Pinpoint the cell where the given text exists, returning its (X, Y) midpoint coordinate. 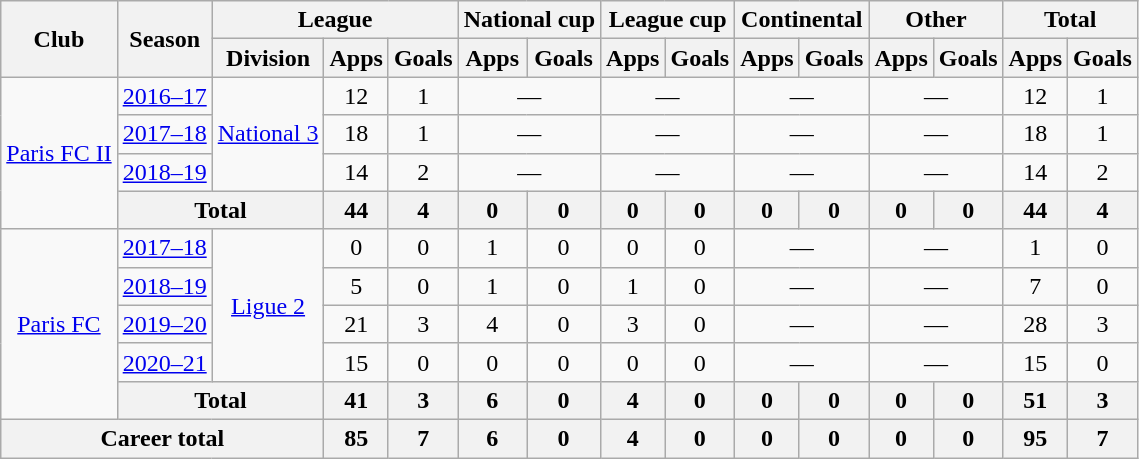
28 (1035, 324)
Paris FC (59, 324)
41 (356, 400)
League cup (668, 20)
National cup (529, 20)
2016–17 (164, 96)
21 (356, 324)
2019–20 (164, 324)
Club (59, 39)
95 (1035, 438)
League (335, 20)
Career total (162, 438)
Division (268, 58)
Season (164, 39)
Other (936, 20)
Paris FC II (59, 153)
2020–21 (164, 362)
5 (356, 286)
Continental (802, 20)
85 (356, 438)
51 (1035, 400)
National 3 (268, 134)
Ligue 2 (268, 305)
